Scan for the cell matching the given text and deliver its [x, y] coordinate at center. 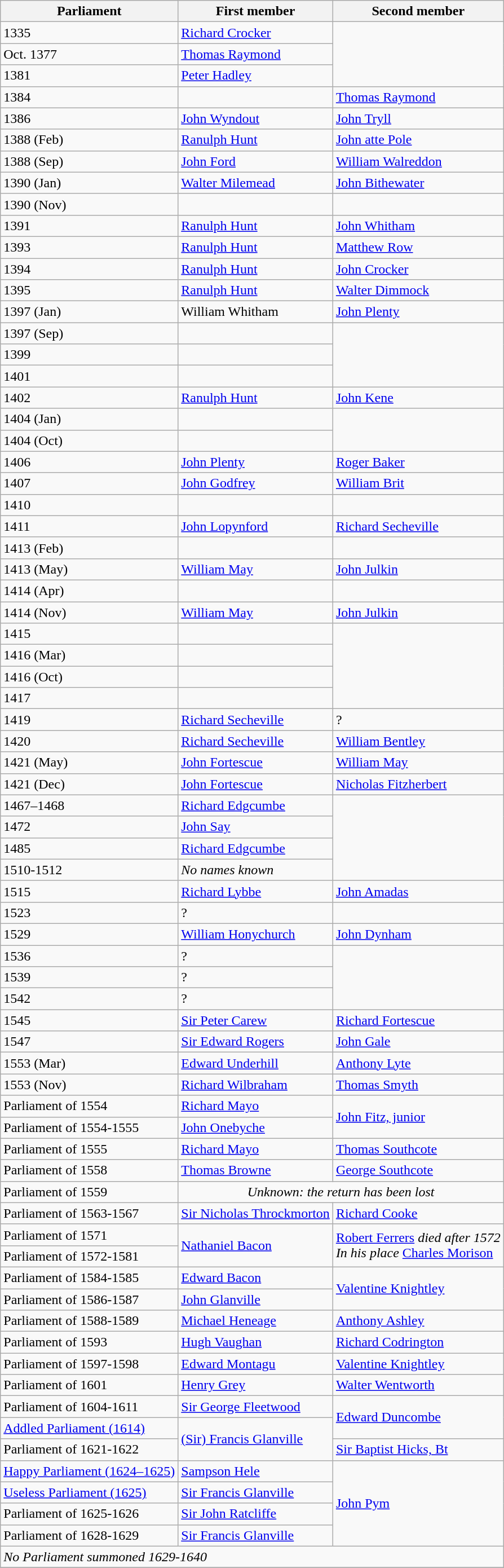
Matthew Row [418, 247]
Robert Ferrers died after 1572In his place Charles Morison [418, 1245]
Sampson Hele [256, 1471]
1553 (Mar) [89, 1063]
Peter Hadley [256, 76]
1397 (Jan) [89, 312]
Useless Parliament (1625) [89, 1492]
1416 (Oct) [89, 677]
1390 (Nov) [89, 204]
Hugh Vaughan [256, 1342]
John atte Pole [418, 140]
Thomas Southcote [418, 1149]
Parliament of 1604-1611 [89, 1407]
Parliament of 1554-1555 [89, 1127]
1393 [89, 247]
Parliament of 1621-1622 [89, 1450]
Parliament of 1625-1626 [89, 1514]
Parliament [89, 11]
Parliament of 1588-1589 [89, 1321]
Edward Montagu [256, 1364]
1553 (Nov) [89, 1085]
Second member [418, 11]
William Whitham [256, 312]
1515 [89, 891]
Happy Parliament (1624–1625) [89, 1471]
Nicholas Fitzherbert [418, 784]
Sir Nicholas Throckmorton [256, 1213]
1414 (Nov) [89, 612]
Nathaniel Bacon [256, 1245]
William Honychurch [256, 934]
1414 (Apr) [89, 591]
Oct. 1377 [89, 54]
John Say [256, 827]
Sir Edward Rogers [256, 1042]
Parliament of 1554 [89, 1106]
1402 [89, 398]
1411 [89, 526]
John Fitz, junior [418, 1117]
1420 [89, 741]
1539 [89, 977]
Walter Milemead [256, 183]
1421 (Dec) [89, 784]
1416 (Mar) [89, 655]
Sir Peter Carew [256, 1020]
John Pym [418, 1503]
John Gale [418, 1042]
Richard Cooke [418, 1213]
1545 [89, 1020]
1384 [89, 97]
1542 [89, 999]
Walter Wentworth [418, 1385]
William Brit [418, 483]
Addled Parliament (1614) [89, 1428]
1394 [89, 269]
John Glanville [256, 1299]
Parliament of 1555 [89, 1149]
1397 (Sep) [89, 333]
1404 (Oct) [89, 441]
Parliament of 1559 [89, 1192]
1410 [89, 505]
Parliament of 1586-1587 [89, 1299]
Anthony Ashley [418, 1321]
Parliament of 1601 [89, 1385]
Richard Fortescue [418, 1020]
George Southcote [418, 1170]
First member [256, 11]
1472 [89, 827]
1419 [89, 720]
1529 [89, 934]
1413 (May) [89, 569]
1404 (Jan) [89, 419]
Parliament of 1572-1581 [89, 1256]
1335 [89, 33]
John Amadas [418, 891]
1388 (Feb) [89, 140]
1510-1512 [89, 870]
John Tryll [418, 118]
1413 (Feb) [89, 548]
Parliament of 1558 [89, 1170]
Richard Lybbe [256, 891]
1388 (Sep) [89, 161]
Richard Codrington [418, 1342]
John Whitham [418, 226]
John Godfrey [256, 483]
1485 [89, 848]
Parliament of 1593 [89, 1342]
1386 [89, 118]
No names known [256, 870]
John Onebyche [256, 1127]
John Lopynford [256, 526]
1421 (May) [89, 763]
(Sir) Francis Glanville [256, 1439]
Michael Heneage [256, 1321]
1395 [89, 290]
Parliament of 1571 [89, 1235]
1547 [89, 1042]
Thomas Browne [256, 1170]
Sir John Ratcliffe [256, 1514]
Anthony Lyte [418, 1063]
1415 [89, 634]
Unknown: the return has been lost [341, 1192]
Edward Bacon [256, 1278]
1406 [89, 462]
1399 [89, 355]
1417 [89, 698]
William Bentley [418, 741]
Walter Dimmock [418, 290]
Roger Baker [418, 462]
1467–1468 [89, 805]
Parliament of 1584-1585 [89, 1278]
Sir Baptist Hicks, Bt [418, 1450]
1523 [89, 913]
Edward Underhill [256, 1063]
Sir George Fleetwood [256, 1407]
John Bithewater [418, 183]
Parliament of 1563-1567 [89, 1213]
Edward Duncombe [418, 1417]
1381 [89, 76]
1536 [89, 956]
John Crocker [418, 269]
John Dynham [418, 934]
Richard Crocker [256, 33]
John Wyndout [256, 118]
Parliament of 1628-1629 [89, 1535]
John Ford [256, 161]
William Walreddon [418, 161]
1391 [89, 226]
John Kene [418, 398]
Henry Grey [256, 1385]
1390 (Jan) [89, 183]
Parliament of 1597-1598 [89, 1364]
Thomas Smyth [418, 1085]
No Parliament summoned 1629-1640 [253, 1557]
1401 [89, 376]
1407 [89, 483]
Richard Wilbraham [256, 1085]
